Find where the given text appears and provide that cell's center as (X, Y) coordinate. 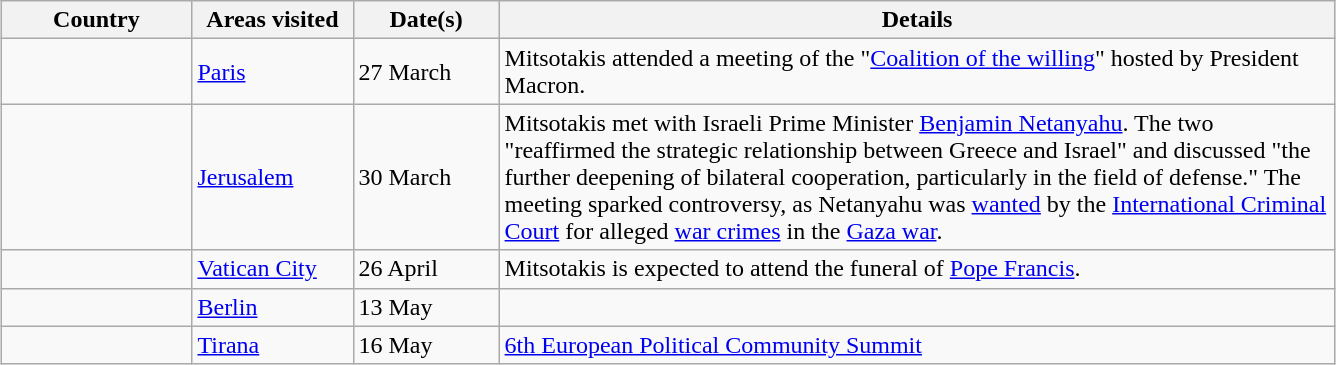
13 May (426, 307)
Mitsotakis is expected to attend the funeral of Pope Francis. (917, 269)
16 May (426, 345)
Details (917, 20)
Jerusalem (272, 177)
30 March (426, 177)
Paris (272, 72)
Date(s) (426, 20)
26 April (426, 269)
Tirana (272, 345)
Areas visited (272, 20)
Berlin (272, 307)
27 March (426, 72)
Country (96, 20)
Vatican City (272, 269)
Mitsotakis attended a meeting of the "Coalition of the willing" hosted by President Macron. (917, 72)
6th European Political Community Summit (917, 345)
